From the cell containing the given text, extract its center point as [X, Y] coordinate. 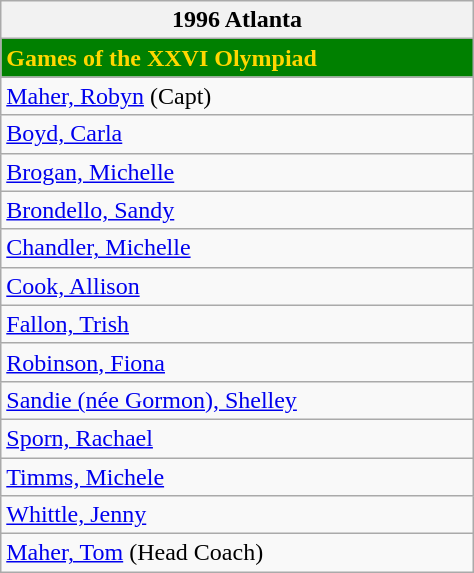
Brondello, Sandy [237, 210]
Games of the XXVI Olympiad [237, 58]
Sporn, Rachael [237, 438]
Brogan, Michelle [237, 172]
Maher, Tom (Head Coach) [237, 553]
Boyd, Carla [237, 134]
Sandie (née Gormon), Shelley [237, 400]
1996 Atlanta [237, 20]
Timms, Michele [237, 477]
Cook, Allison [237, 286]
Whittle, Jenny [237, 515]
Fallon, Trish [237, 324]
Maher, Robyn (Capt) [237, 96]
Robinson, Fiona [237, 362]
Chandler, Michelle [237, 248]
